Return (x, y) of the center of cell containing provided text 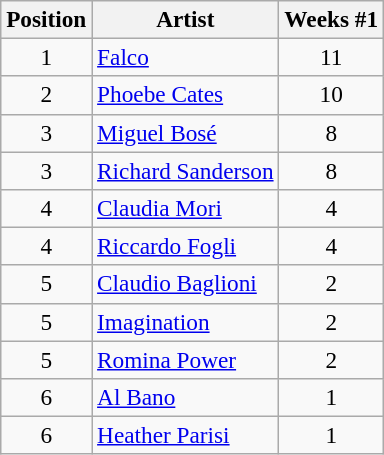
Falco (186, 57)
Weeks #1 (332, 19)
Imagination (186, 322)
Position (46, 19)
Al Bano (186, 397)
Phoebe Cates (186, 95)
Miguel Bosé (186, 133)
Richard Sanderson (186, 170)
10 (332, 95)
Heather Parisi (186, 435)
Artist (186, 19)
Claudio Baglioni (186, 284)
Riccardo Fogli (186, 246)
11 (332, 57)
Claudia Mori (186, 208)
Romina Power (186, 359)
